Search for the cell housing the specified text and yield its (X, Y) center coordinate. 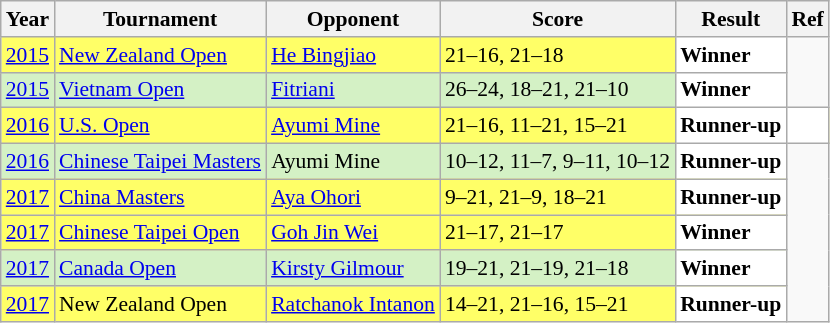
Ratchanok Intanon (353, 304)
Result (730, 19)
U.S. Open (160, 126)
10–12, 11–7, 9–11, 10–12 (558, 162)
19–21, 21–19, 21–18 (558, 269)
21–16, 11–21, 15–21 (558, 126)
Goh Jin Wei (353, 233)
21–17, 21–17 (558, 233)
Chinese Taipei Open (160, 233)
Score (558, 19)
26–24, 18–21, 21–10 (558, 90)
14–21, 21–16, 15–21 (558, 304)
Vietnam Open (160, 90)
Tournament (160, 19)
Aya Ohori (353, 197)
21–16, 21–18 (558, 55)
Canada Open (160, 269)
China Masters (160, 197)
Chinese Taipei Masters (160, 162)
Fitriani (353, 90)
Ref (807, 19)
Year (28, 19)
Opponent (353, 19)
He Bingjiao (353, 55)
9–21, 21–9, 18–21 (558, 197)
Kirsty Gilmour (353, 269)
